Locate the cell with the specified text and output its (x, y) center coordinate. 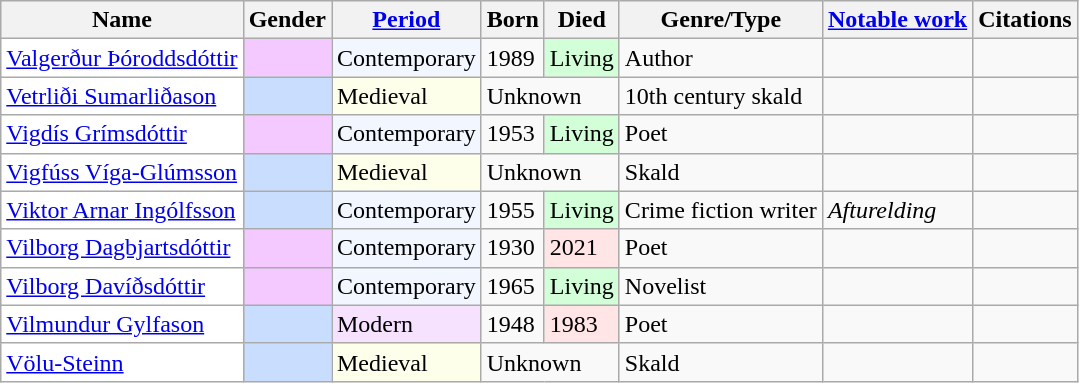
2021 (582, 248)
Period (407, 20)
Novelist (720, 286)
1989 (512, 58)
Modern (407, 324)
Völu-Steinn (122, 362)
1953 (512, 134)
Viktor Arnar Ingólfsson (122, 210)
1930 (512, 248)
Vilborg Dagbjartsdóttir (122, 248)
1948 (512, 324)
1965 (512, 286)
Vilmundur Gylfason (122, 324)
1983 (582, 324)
Afturelding (897, 210)
Valgerður Þóroddsdóttir (122, 58)
Author (720, 58)
Crime fiction writer (720, 210)
Citations (1025, 20)
10th century skald (720, 96)
Gender (287, 20)
Name (122, 20)
Vilborg Davíðsdóttir (122, 286)
Born (512, 20)
Genre/Type (720, 20)
Vigfúss Víga-Glúmsson (122, 172)
Died (582, 20)
Vigdís Grímsdóttir (122, 134)
Vetrliði Sumarliðason (122, 96)
1955 (512, 210)
Notable work (897, 20)
